Detect which cell encompasses the target text, then output its [x, y] center coordinate. 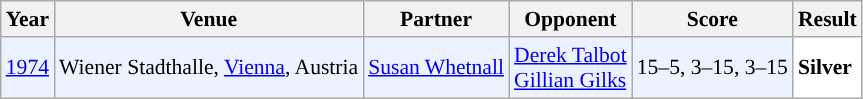
Venue [208, 19]
Partner [436, 19]
Year [28, 19]
Wiener Stadthalle, Vienna, Austria [208, 68]
15–5, 3–15, 3–15 [712, 68]
Opponent [570, 19]
Susan Whetnall [436, 68]
1974 [28, 68]
Result [828, 19]
Derek Talbot Gillian Gilks [570, 68]
Score [712, 19]
Silver [828, 68]
